Scan for the cell matching the given text and deliver its (X, Y) coordinate at center. 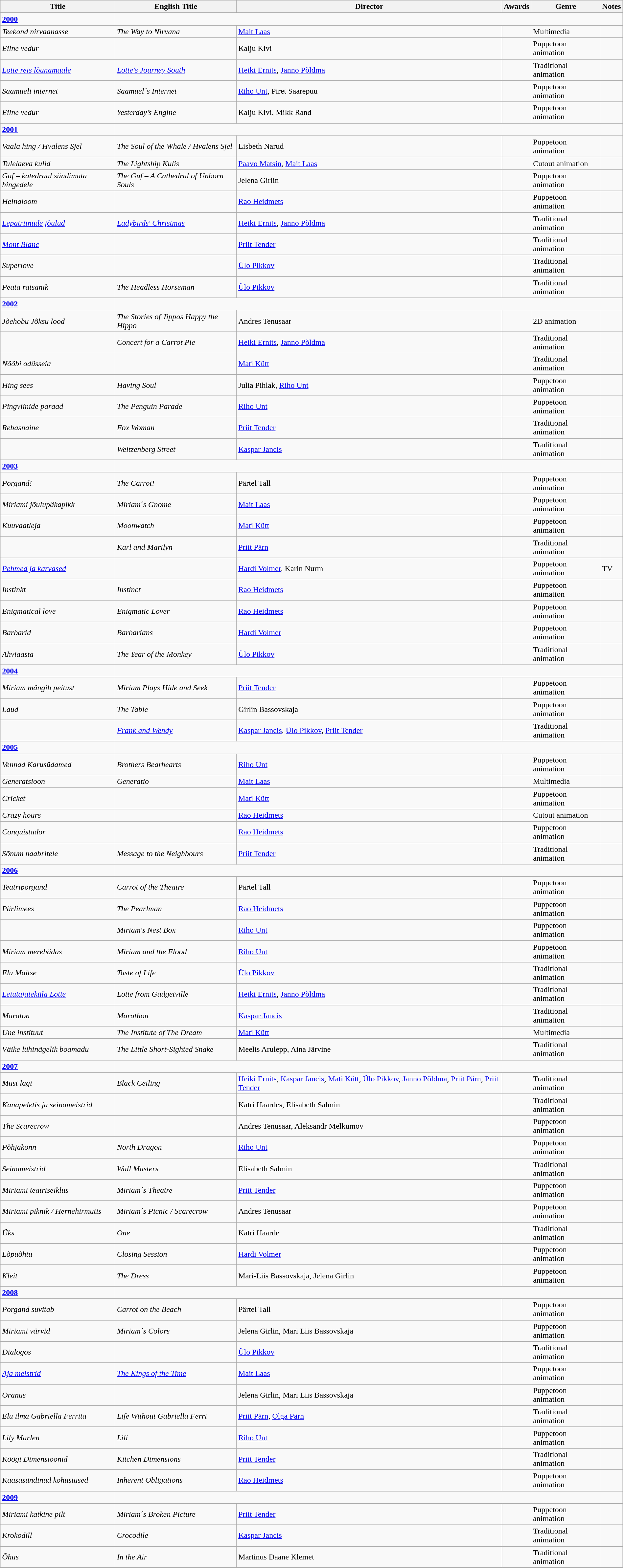
Martinus Daane Klemet (369, 1557)
Saamuel´s Internet (175, 91)
2007 (58, 1066)
Life Without Gabriella Ferri (175, 1416)
Seinameistrid (58, 1168)
Instinkt (58, 590)
Kalju Kivi (369, 49)
Carrot of the Theatre (175, 887)
Yesterday’s Engine (175, 112)
Generatio (175, 781)
Julia Pihlak, Riho Unt (369, 385)
Paavo Matsin, Mait Laas (369, 163)
The Penguin Parade (175, 407)
Crazy hours (58, 815)
Notes (611, 7)
Une instituut (58, 1032)
Miriam´s Colors (175, 1331)
Heiki Ernits, Kaspar Jancis, Mati Kütt, Ülo Pikkov, Janno Põldma, Priit Pärn, Priit Tender (369, 1083)
North Dragon (175, 1147)
Carrot on the Beach (175, 1310)
Miriami jõulupäkapikk (58, 504)
Oranus (58, 1395)
Maraton (58, 1015)
Having Soul (175, 385)
Dialogos (58, 1352)
Pehmed ja karvased (58, 569)
Tulelaeva kulid (58, 163)
Title (58, 7)
2003 (58, 466)
2002 (58, 304)
2001 (58, 129)
2009 (58, 1497)
Hardi Volmer, Karin Nurm (369, 569)
Awards (517, 7)
Laud (58, 709)
Katri Haarde (369, 1233)
Aja meistrid (58, 1373)
Andres Tenusaar, Aleksandr Melkumov (369, 1126)
Priit Pärn, Olga Pärn (369, 1416)
2005 (58, 747)
Nööbi odüsseia (58, 364)
The Stories of Jippos Happy the Hippo (175, 321)
In the Air (175, 1557)
Ladybirds' Christmas (175, 223)
Must lagi (58, 1083)
Fox Woman (175, 428)
The Soul of the Whale / Hvalens Sjel (175, 146)
Kalju Kivi, Mikk Rand (369, 112)
The Guf – A Cathedral of Unborn Souls (175, 180)
Lili (175, 1438)
2008 (58, 1292)
The Carrot! (175, 483)
Mont Blanc (58, 244)
Rebasnaine (58, 428)
2006 (58, 871)
Miriami teatriseiklus (58, 1190)
Inherent Obligations (175, 1480)
Taste of Life (175, 973)
Miriam´s Broken Picture (175, 1514)
Pingviinide paraad (58, 407)
Miriami piknik / Hernehirmutis (58, 1212)
Pärlimees (58, 909)
Conquistador (58, 832)
2D animation (566, 321)
Jõehobu Jõksu lood (58, 321)
One (175, 1233)
Lotte from Gadgetville (175, 994)
The Institute of The Dream (175, 1032)
The Way to Nirvana (175, 32)
Peata ratsanik (58, 287)
Miriam Plays Hide and Seek (175, 688)
Riho Unt, Piret Saarepuu (369, 91)
The Pearlman (175, 909)
Miriam merehädas (58, 952)
Crocodile (175, 1535)
Sõnum naabritele (58, 853)
Porgand! (58, 483)
The Scarecrow (58, 1126)
Vaala hing / Hvalens Sjel (58, 146)
Katri Haardes, Elisabeth Salmin (369, 1105)
2000 (58, 19)
Porgand suvitab (58, 1310)
The Little Short-Sighted Snake (175, 1049)
English Title (175, 7)
Miriam's Nest Box (175, 930)
Mari-Liis Bassovskaja, Jelena Girlin (369, 1275)
Miriam´s Theatre (175, 1190)
Wall Masters (175, 1168)
2004 (58, 671)
Lotte's Journey South (175, 70)
Priit Pärn (369, 547)
Miriam and the Flood (175, 952)
Lily Marlen (58, 1438)
Generatsioon (58, 781)
Miriami katkine pilt (58, 1514)
Väike lühinägelik boamadu (58, 1049)
Barbarid (58, 632)
Ahviaasta (58, 654)
Elu ilma Gabriella Ferrita (58, 1416)
Teatriporgand (58, 887)
Üks (58, 1233)
Teekond nirvaanasse (58, 32)
Meelis Arulepp, Aina Järvine (369, 1049)
Põhjakonn (58, 1147)
Frank and Wendy (175, 730)
Kitchen Dimensions (175, 1459)
Enigmatic Lover (175, 611)
Köögi Dimensioonid (58, 1459)
Kaspar Jancis, Ülo Pikkov, Priit Tender (369, 730)
The Dress (175, 1275)
Kleit (58, 1275)
Marathon (175, 1015)
Guf – katedraal sündimata hingedele (58, 180)
Krokodill (58, 1535)
Miriam mängib peitust (58, 688)
Kanapeletis ja seinameistrid (58, 1105)
Moonwatch (175, 525)
Enigmatical love (58, 611)
Leiutajateküla Lotte (58, 994)
The Table (175, 709)
Hing sees (58, 385)
Superlove (58, 266)
Cricket (58, 798)
Girlin Bassovskaja (369, 709)
Lotte reis lõunamaale (58, 70)
The Year of the Monkey (175, 654)
TV (611, 569)
Lõpuõhtu (58, 1254)
Genre (566, 7)
Director (369, 7)
The Headless Horseman (175, 287)
Weitzenberg Street (175, 449)
Lepatriinude jõulud (58, 223)
Lisbeth Narud (369, 146)
Jelena Girlin (369, 180)
Black Ceiling (175, 1083)
Message to the Neighbours (175, 853)
Saamueli internet (58, 91)
Õhus (58, 1557)
Miriam´s Gnome (175, 504)
Elisabeth Salmin (369, 1168)
Miriam´s Picnic / Scarecrow (175, 1212)
Elu Maitse (58, 973)
Concert for a Carrot Pie (175, 342)
Instinct (175, 590)
Closing Session (175, 1254)
Brothers Bearhearts (175, 764)
The Kings of the Time (175, 1373)
Heinaloom (58, 202)
Kaasasündinud kohustused (58, 1480)
Barbarians (175, 632)
The Lightship Kulis (175, 163)
Miriami värvid (58, 1331)
Vennad Karusüdamed (58, 764)
Karl and Marilyn (175, 547)
Kuuvaatleja (58, 525)
